From the cell containing the given text, extract its center point as (X, Y) coordinate. 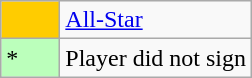
* (30, 58)
Player did not sign (156, 58)
All-Star (156, 20)
